Return the (x, y) coordinate for the center point of the cell that contains the specified text.  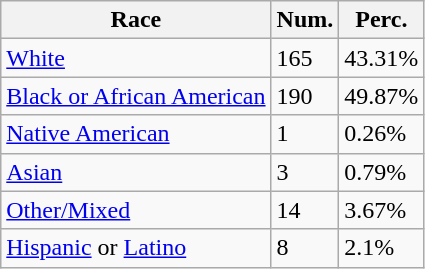
14 (305, 210)
Native American (136, 134)
White (136, 58)
Black or African American (136, 96)
Perc. (382, 20)
49.87% (382, 96)
Hispanic or Latino (136, 248)
2.1% (382, 248)
190 (305, 96)
8 (305, 248)
3.67% (382, 210)
Race (136, 20)
1 (305, 134)
0.26% (382, 134)
Num. (305, 20)
Other/Mixed (136, 210)
0.79% (382, 172)
Asian (136, 172)
165 (305, 58)
43.31% (382, 58)
3 (305, 172)
